Return [X, Y] of the center of cell containing provided text 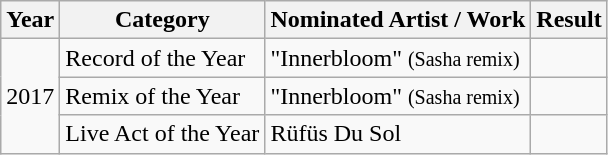
Live Act of the Year [162, 134]
Remix of the Year [162, 96]
Nominated Artist / Work [398, 20]
Result [569, 20]
2017 [30, 96]
Rüfüs Du Sol [398, 134]
Category [162, 20]
Record of the Year [162, 58]
Year [30, 20]
